Pinpoint the cell where the given text exists, returning its (X, Y) midpoint coordinate. 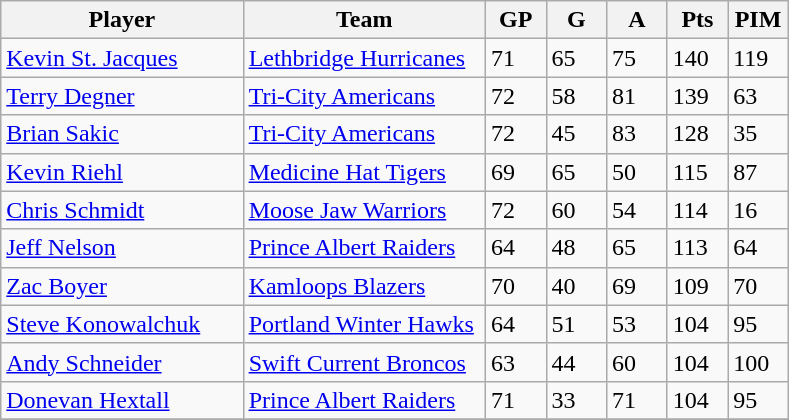
Zac Boyer (122, 286)
Lethbridge Hurricanes (364, 58)
Kevin St. Jacques (122, 58)
Terry Degner (122, 96)
Kevin Riehl (122, 172)
35 (758, 134)
Portland Winter Hawks (364, 324)
100 (758, 362)
Andy Schneider (122, 362)
Team (364, 20)
115 (698, 172)
Jeff Nelson (122, 248)
G (576, 20)
75 (638, 58)
128 (698, 134)
Player (122, 20)
40 (576, 286)
81 (638, 96)
113 (698, 248)
83 (638, 134)
Steve Konowalchuk (122, 324)
87 (758, 172)
Moose Jaw Warriors (364, 210)
58 (576, 96)
Donevan Hextall (122, 400)
PIM (758, 20)
53 (638, 324)
109 (698, 286)
44 (576, 362)
119 (758, 58)
Chris Schmidt (122, 210)
Brian Sakic (122, 134)
Medicine Hat Tigers (364, 172)
GP (516, 20)
51 (576, 324)
A (638, 20)
140 (698, 58)
139 (698, 96)
Kamloops Blazers (364, 286)
114 (698, 210)
50 (638, 172)
33 (576, 400)
16 (758, 210)
Swift Current Broncos (364, 362)
48 (576, 248)
Pts (698, 20)
54 (638, 210)
45 (576, 134)
